Locate the cell with the specified text and output its [X, Y] center coordinate. 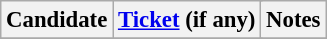
Candidate [57, 20]
Ticket (if any) [187, 20]
Notes [294, 20]
